Determine the [X, Y] coordinate at the center of the cell enclosing the given text.  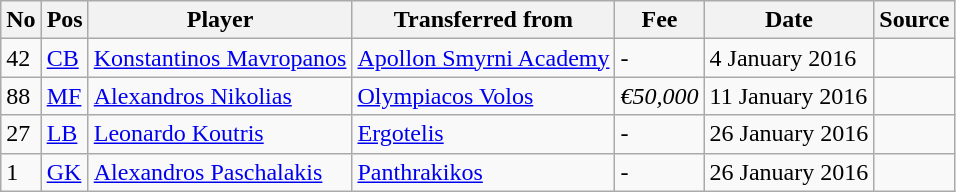
Transferred from [484, 20]
MF [64, 96]
LB [64, 134]
Source [914, 20]
Ergotelis [484, 134]
4 January 2016 [789, 58]
Olympiacos Volos [484, 96]
Konstantinos Mavropanos [220, 58]
CB [64, 58]
42 [21, 58]
No [21, 20]
Fee [660, 20]
88 [21, 96]
11 January 2016 [789, 96]
Alexandros Paschalakis [220, 172]
Date [789, 20]
GK [64, 172]
Player [220, 20]
Panthrakikos [484, 172]
Alexandros Nikolias [220, 96]
Pos [64, 20]
1 [21, 172]
Leonardo Koutris [220, 134]
Apollon Smyrni Academy [484, 58]
27 [21, 134]
€50,000 [660, 96]
